Locate the cell with the specified text and output its [X, Y] center coordinate. 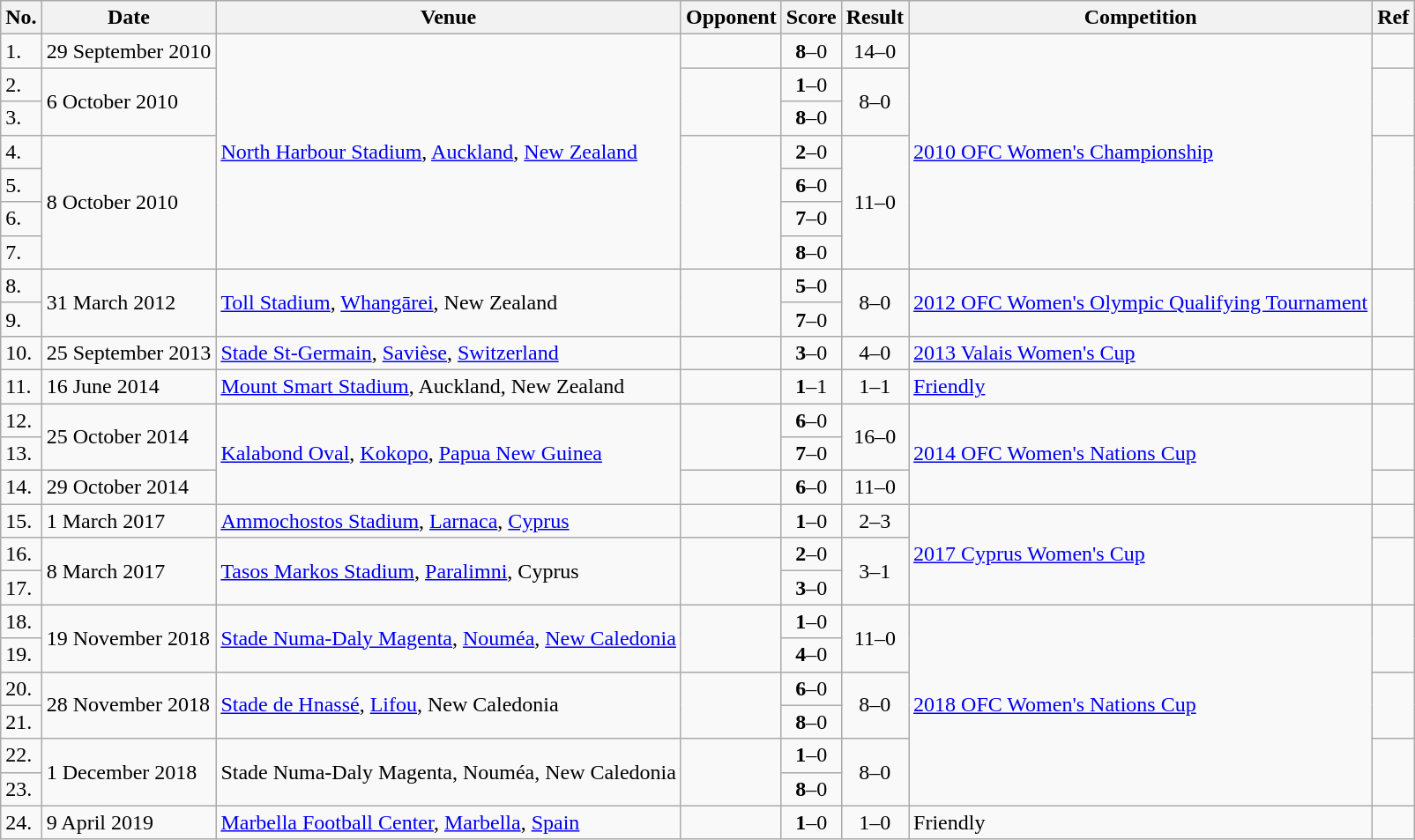
2. [21, 85]
21. [21, 722]
16–0 [875, 437]
14–0 [875, 51]
1 March 2017 [129, 521]
Opponent [731, 18]
Ref [1393, 18]
3. [21, 118]
5–0 [811, 286]
Competition [1141, 18]
14. [21, 487]
24. [21, 822]
17. [21, 588]
Result [875, 18]
29 September 2010 [129, 51]
25 October 2014 [129, 437]
13. [21, 454]
29 October 2014 [129, 487]
8. [21, 286]
2013 Valais Women's Cup [1141, 353]
12. [21, 420]
9 April 2019 [129, 822]
1 December 2018 [129, 772]
Kalabond Oval, Kokopo, Papua New Guinea [449, 454]
25 September 2013 [129, 353]
9. [21, 319]
4. [21, 152]
North Harbour Stadium, Auckland, New Zealand [449, 152]
Toll Stadium, Whangārei, New Zealand [449, 302]
2018 OFC Women's Nations Cup [1141, 705]
22. [21, 755]
23. [21, 789]
Stade St-Germain, Savièse, Switzerland [449, 353]
31 March 2012 [129, 302]
1. [21, 51]
Date [129, 18]
2010 OFC Women's Championship [1141, 152]
20. [21, 688]
Venue [449, 18]
Score [811, 18]
5. [21, 185]
15. [21, 521]
3–1 [875, 571]
16. [21, 554]
8 March 2017 [129, 571]
Mount Smart Stadium, Auckland, New Zealand [449, 386]
18. [21, 621]
19. [21, 655]
Ammochostos Stadium, Larnaca, Cyprus [449, 521]
Tasos Markos Stadium, Paralimni, Cyprus [449, 571]
2–3 [875, 521]
Marbella Football Center, Marbella, Spain [449, 822]
16 June 2014 [129, 386]
7. [21, 252]
Stade de Hnassé, Lifou, New Caledonia [449, 705]
28 November 2018 [129, 705]
2017 Cyprus Women's Cup [1141, 554]
11. [21, 386]
6. [21, 219]
19 November 2018 [129, 638]
2012 OFC Women's Olympic Qualifying Tournament [1141, 302]
10. [21, 353]
2014 OFC Women's Nations Cup [1141, 454]
6 October 2010 [129, 101]
No. [21, 18]
8 October 2010 [129, 202]
